Pinpoint the cell where the given text exists, returning its [X, Y] midpoint coordinate. 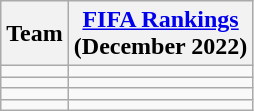
FIFA Rankings(December 2022) [160, 34]
Team [35, 34]
